Return the [x, y] coordinate for the center point of the cell that contains the specified text.  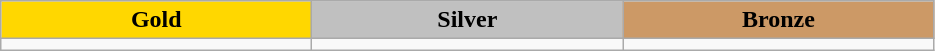
Silver [468, 20]
Bronze [778, 20]
Gold [156, 20]
